Scan for the cell matching the given text and deliver its (X, Y) coordinate at center. 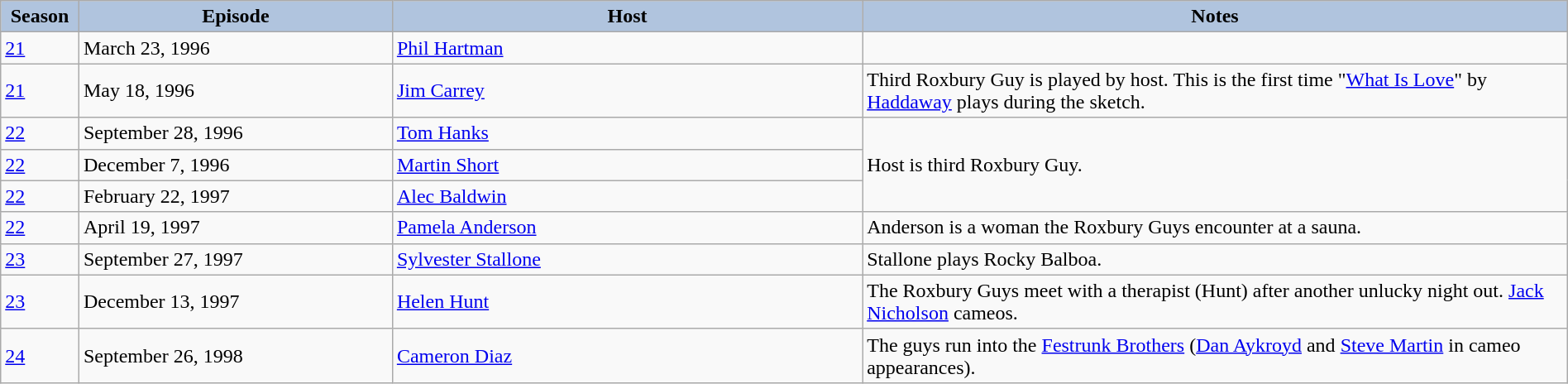
April 19, 1997 (235, 228)
Helen Hunt (627, 301)
March 23, 1996 (235, 48)
Season (40, 17)
Host is third Roxbury Guy. (1216, 165)
Third Roxbury Guy is played by host. This is the first time "What Is Love" by Haddaway plays during the sketch. (1216, 91)
September 28, 1996 (235, 133)
Tom Hanks (627, 133)
Cameron Diaz (627, 356)
Episode (235, 17)
Host (627, 17)
May 18, 1996 (235, 91)
September 27, 1997 (235, 259)
The Roxbury Guys meet with a therapist (Hunt) after another unlucky night out. Jack Nicholson cameos. (1216, 301)
Martin Short (627, 165)
December 13, 1997 (235, 301)
Anderson is a woman the Roxbury Guys encounter at a sauna. (1216, 228)
Notes (1216, 17)
Stallone plays Rocky Balboa. (1216, 259)
Sylvester Stallone (627, 259)
Pamela Anderson (627, 228)
24 (40, 356)
Alec Baldwin (627, 196)
December 7, 1996 (235, 165)
September 26, 1998 (235, 356)
Jim Carrey (627, 91)
Phil Hartman (627, 48)
February 22, 1997 (235, 196)
The guys run into the Festrunk Brothers (Dan Aykroyd and Steve Martin in cameo appearances). (1216, 356)
